Pinpoint the cell where the given text exists, returning its [X, Y] midpoint coordinate. 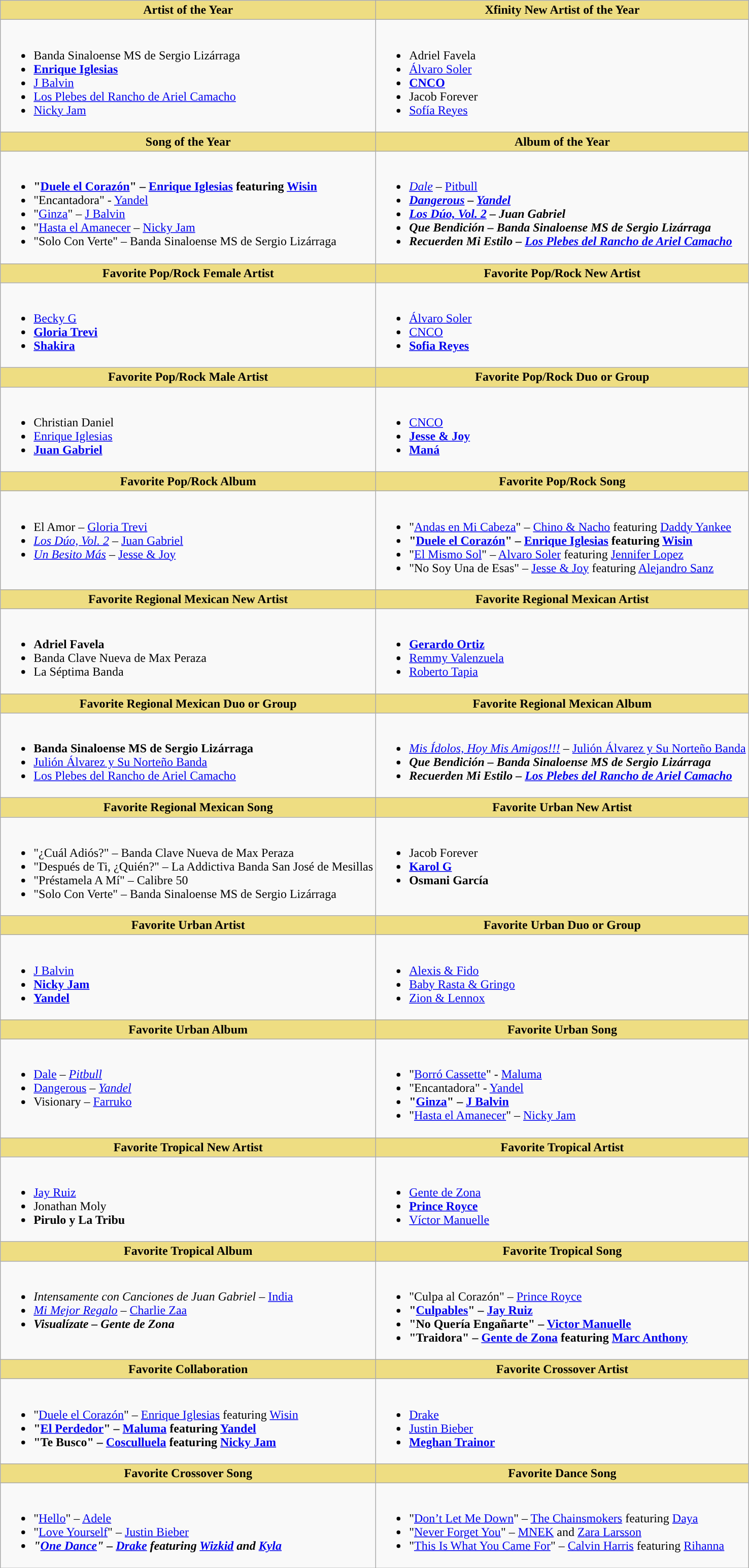
Artist of the Year [188, 10]
CNCOJesse & JoyManá [562, 429]
Favorite Regional Mexican Duo or Group [188, 703]
Gerardo OrtizRemmy ValenzuelaRoberto Tapia [562, 651]
Song of the Year [188, 142]
Álvaro Soler CNCOSofia Reyes [562, 325]
Favorite Pop/Rock Duo or Group [562, 377]
Xfinity New Artist of the Year [562, 10]
Alexis & FidoBaby Rasta & Gringo Zion & Lennox [562, 978]
Dale – PitbullDangerous – Yandel Visionary – Farruko [188, 1088]
Jay RuizJonathan Moly Pirulo y La Tribu [188, 1199]
Favorite Regional Mexican Album [562, 703]
Favorite Urban Duo or Group [562, 925]
Favorite Pop/Rock Song [562, 481]
"Borró Cassette" - Maluma"Encantadora" - Yandel "Ginza" – J Balvin"Hasta el Amanecer" – Nicky Jam [562, 1088]
Favorite Regional Mexican Song [188, 808]
Favorite Urban Song [562, 1029]
Album of the Year [562, 142]
Favorite Tropical Song [562, 1251]
"Duele el Corazón" – Enrique Iglesias featuring Wisin"El Perdedor" – Maluma featuring Yandel"Te Busco" – Cosculluela featuring Nicky Jam [188, 1421]
Favorite Tropical New Artist [188, 1147]
"Hello" – Adele "Love Yourself" – Justin Bieber"One Dance" – Drake featuring Wizkid and Kyla [188, 1525]
Adriel FavelaBanda Clave Nueva de Max PerazaLa Séptima Banda [188, 651]
Favorite Dance Song [562, 1473]
Favorite Pop/Rock Album [188, 481]
Favorite Urban New Artist [562, 808]
Intensamente con Canciones de Juan Gabriel – IndiaMi Mejor Regalo – Charlie Zaa Visualízate – Gente de Zona [188, 1310]
"Culpa al Corazón" – Prince Royce"Culpables" – Jay Ruiz"No Quería Engañarte" – Victor Manuelle"Traidora" – Gente de Zona featuring Marc Anthony [562, 1310]
Favorite Pop/Rock Male Artist [188, 377]
Favorite Crossover Artist [562, 1369]
Favorite Collaboration [188, 1369]
Christian Daniel Enrique IglesiasJuan Gabriel [188, 429]
Favorite Urban Artist [188, 925]
Becky GGloria TreviShakira [188, 325]
El Amor – Gloria TreviLos Dúo, Vol. 2 – Juan GabrielUn Besito Más – Jesse & Joy [188, 540]
Favorite Pop/Rock Female Artist [188, 273]
J BalvinNicky JamYandel [188, 978]
Favorite Tropical Album [188, 1251]
Favorite Regional Mexican New Artist [188, 599]
Jacob ForeverKarol GOsmani García [562, 866]
Drake Justin BieberMeghan Trainor [562, 1421]
Favorite Tropical Artist [562, 1147]
Favorite Crossover Song [188, 1473]
Adriel FavelaÁlvaro Soler CNCOJacob ForeverSofía Reyes [562, 76]
Gente de Zona Prince RoyceVíctor Manuelle [562, 1199]
Favorite Regional Mexican Artist [562, 599]
Banda Sinaloense MS de Sergio Lizárraga Enrique IglesiasJ BalvinLos Plebes del Rancho de Ariel CamachoNicky Jam [188, 76]
Favorite Urban Album [188, 1029]
Favorite Pop/Rock New Artist [562, 273]
Banda Sinaloense MS de Sergio LizárragaJulión Álvarez y Su Norteño BandaLos Plebes del Rancho de Ariel Camacho [188, 755]
